Output the [x, y] coordinate of the center of the cell containing the given text.  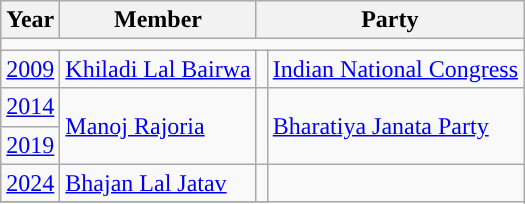
2014 [30, 107]
2009 [30, 69]
Khiladi Lal Bairwa [158, 69]
2019 [30, 145]
Manoj Rajoria [158, 126]
Bhajan Lal Jatav [158, 183]
Bharatiya Janata Party [395, 126]
Indian National Congress [395, 69]
2024 [30, 183]
Member [158, 20]
Party [390, 20]
Year [30, 20]
